Extract the [x, y] coordinate from the center of the cell holding the provided text.  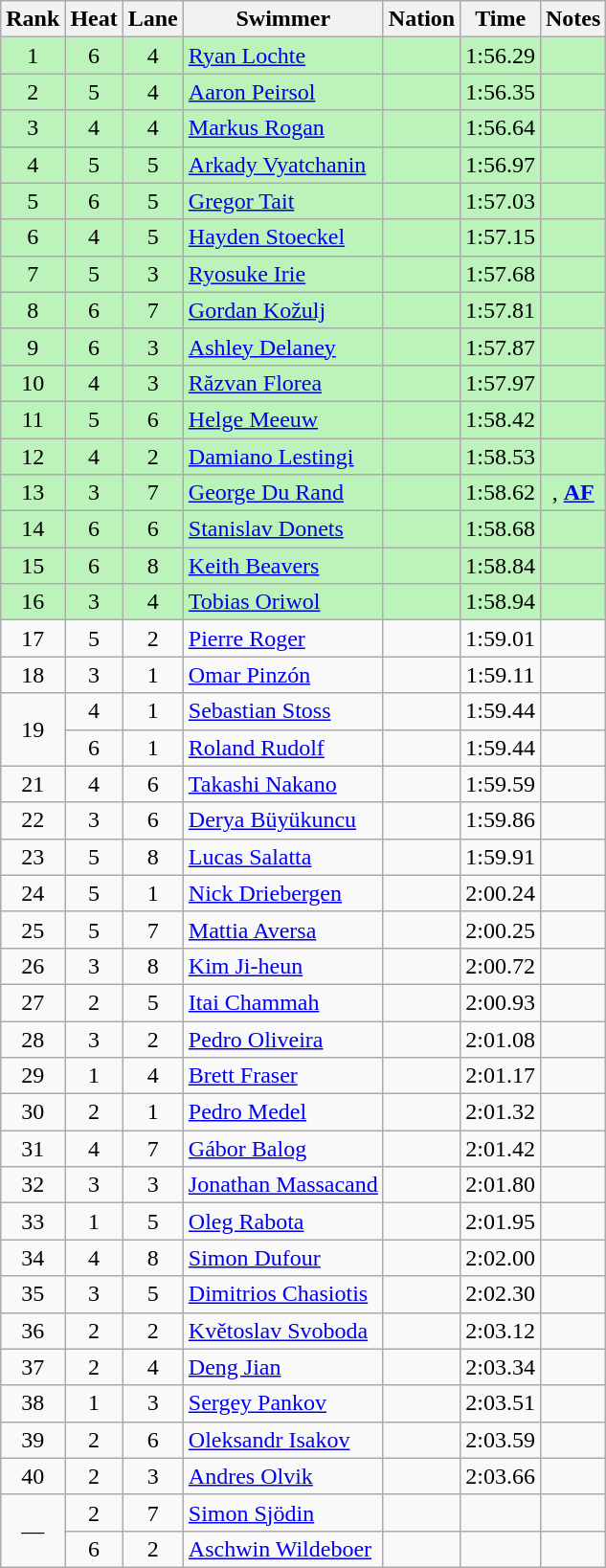
1:57.15 [501, 237]
24 [33, 893]
2:00.72 [501, 966]
29 [33, 1076]
1:57.03 [501, 201]
Derya Büyükuncu [283, 820]
Sergey Pankov [283, 1403]
19 [33, 729]
Jonathan Massacand [283, 1185]
Simon Dufour [283, 1258]
1:56.64 [501, 128]
Ryan Lochte [283, 56]
1:59.59 [501, 784]
Notes [572, 19]
39 [33, 1440]
1:59.01 [501, 638]
1:58.53 [501, 457]
2:01.32 [501, 1112]
Pierre Roger [283, 638]
Pedro Oliveira [283, 1039]
2:03.66 [501, 1476]
Mattia Aversa [283, 930]
Aaron Peirsol [283, 92]
16 [33, 602]
1:58.42 [501, 419]
35 [33, 1294]
Aschwin Wildeboer [283, 1549]
Rank [33, 19]
22 [33, 820]
14 [33, 529]
2:01.08 [501, 1039]
1:58.62 [501, 493]
2:03.34 [501, 1367]
Heat [94, 19]
2:03.59 [501, 1440]
27 [33, 1002]
33 [33, 1221]
2:00.24 [501, 893]
1:57.81 [501, 310]
1:57.87 [501, 347]
Lucas Salatta [283, 857]
12 [33, 457]
— [33, 1531]
Markus Rogan [283, 128]
Květoslav Svoboda [283, 1331]
15 [33, 566]
Itai Chammah [283, 1002]
Stanislav Donets [283, 529]
Gregor Tait [283, 201]
2:00.93 [501, 1002]
2:02.30 [501, 1294]
2:01.80 [501, 1185]
Omar Pinzón [283, 675]
31 [33, 1149]
2:01.95 [501, 1221]
Helge Meeuw [283, 419]
34 [33, 1258]
Pedro Medel [283, 1112]
28 [33, 1039]
Brett Fraser [283, 1076]
18 [33, 675]
Dimitrios Chasiotis [283, 1294]
1:58.84 [501, 566]
1:56.35 [501, 92]
Deng Jian [283, 1367]
10 [33, 383]
Roland Rudolf [283, 748]
1:57.97 [501, 383]
Sebastian Stoss [283, 711]
Oleg Rabota [283, 1221]
21 [33, 784]
Hayden Stoeckel [283, 237]
2:02.00 [501, 1258]
Kim Ji-heun [283, 966]
Gordan Kožulj [283, 310]
2:00.25 [501, 930]
9 [33, 347]
1:59.91 [501, 857]
1:58.94 [501, 602]
32 [33, 1185]
Time [501, 19]
Ashley Delaney [283, 347]
1:56.29 [501, 56]
1:59.86 [501, 820]
40 [33, 1476]
Gábor Balog [283, 1149]
Nation [421, 19]
17 [33, 638]
Lane [153, 19]
Takashi Nakano [283, 784]
1:58.68 [501, 529]
25 [33, 930]
11 [33, 419]
Swimmer [283, 19]
23 [33, 857]
Ryosuke Irie [283, 274]
30 [33, 1112]
26 [33, 966]
George Du Rand [283, 493]
Damiano Lestingi [283, 457]
36 [33, 1331]
Keith Beavers [283, 566]
Arkady Vyatchanin [283, 165]
1:57.68 [501, 274]
Tobias Oriwol [283, 602]
Andres Olvik [283, 1476]
2:03.12 [501, 1331]
2:01.42 [501, 1149]
38 [33, 1403]
2:01.17 [501, 1076]
, AF [572, 493]
1:56.97 [501, 165]
1:59.11 [501, 675]
Oleksandr Isakov [283, 1440]
13 [33, 493]
Răzvan Florea [283, 383]
37 [33, 1367]
2:03.51 [501, 1403]
Nick Driebergen [283, 893]
Simon Sjödin [283, 1512]
